Find where the given text appears and provide that cell's center as [X, Y] coordinate. 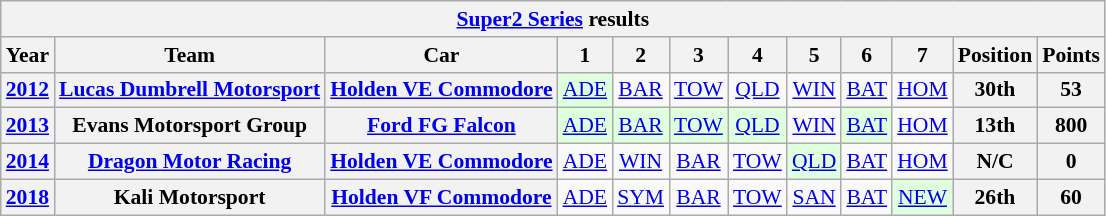
7 [922, 55]
0 [1071, 162]
6 [866, 55]
2 [640, 55]
4 [758, 55]
Points [1071, 55]
SYM [640, 197]
2018 [28, 197]
13th [995, 126]
N/C [995, 162]
5 [814, 55]
Super2 Series results [553, 19]
2013 [28, 126]
2012 [28, 90]
Position [995, 55]
Lucas Dumbrell Motorsport [190, 90]
800 [1071, 126]
1 [585, 55]
2014 [28, 162]
Evans Motorsport Group [190, 126]
Kali Motorsport [190, 197]
Car [441, 55]
30th [995, 90]
SAN [814, 197]
26th [995, 197]
Holden VF Commodore [441, 197]
53 [1071, 90]
Team [190, 55]
Dragon Motor Racing [190, 162]
3 [698, 55]
Ford FG Falcon [441, 126]
Year [28, 55]
NEW [922, 197]
60 [1071, 197]
